Extract the (X, Y) coordinate from the center of the cell holding the provided text.  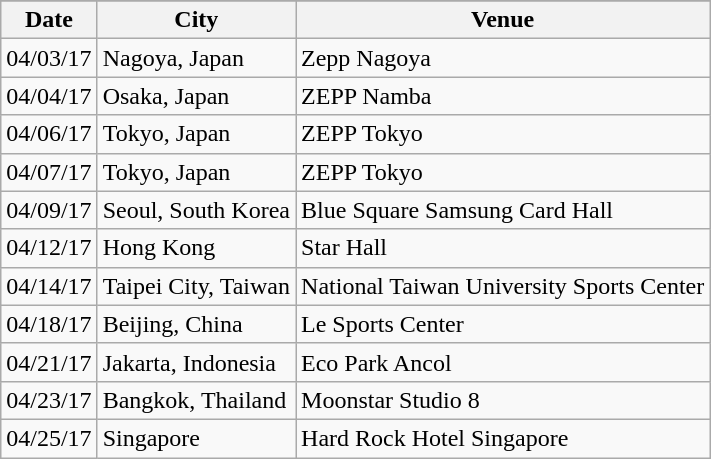
Bangkok, Thailand (196, 400)
Singapore (196, 438)
Zepp Nagoya (503, 58)
Moonstar Studio 8 (503, 400)
Nagoya, Japan (196, 58)
City (196, 20)
Date (49, 20)
Taipei City, Taiwan (196, 286)
Osaka, Japan (196, 96)
04/09/17 (49, 210)
Blue Square Samsung Card Hall (503, 210)
04/03/17 (49, 58)
Seoul, South Korea (196, 210)
Eco Park Ancol (503, 362)
Venue (503, 20)
04/23/17 (49, 400)
04/04/17 (49, 96)
Star Hall (503, 248)
ZEPP Namba (503, 96)
Jakarta, Indonesia (196, 362)
04/18/17 (49, 324)
04/07/17 (49, 172)
Le Sports Center (503, 324)
04/14/17 (49, 286)
04/25/17 (49, 438)
Hard Rock Hotel Singapore (503, 438)
04/06/17 (49, 134)
National Taiwan University Sports Center (503, 286)
Beijing, China (196, 324)
04/21/17 (49, 362)
04/12/17 (49, 248)
Hong Kong (196, 248)
